Locate the cell with the specified text and output its [x, y] center coordinate. 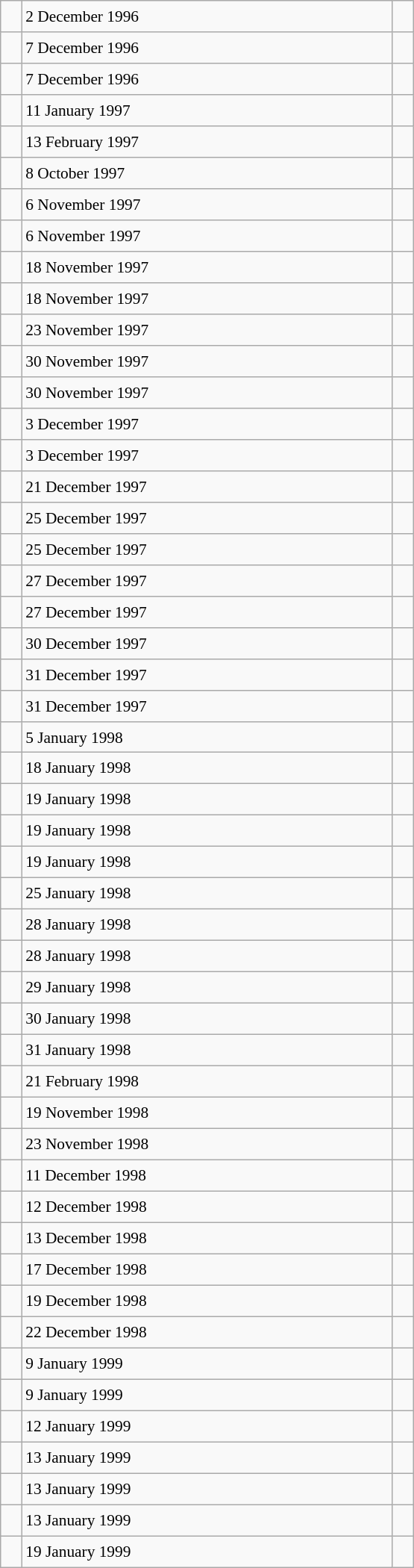
19 December 1998 [207, 1301]
21 December 1997 [207, 486]
23 November 1998 [207, 1144]
13 February 1997 [207, 142]
17 December 1998 [207, 1269]
18 January 1998 [207, 768]
22 December 1998 [207, 1332]
12 December 1998 [207, 1207]
8 October 1997 [207, 173]
25 January 1998 [207, 894]
23 November 1997 [207, 330]
11 January 1997 [207, 111]
19 January 1999 [207, 1552]
31 January 1998 [207, 1051]
5 January 1998 [207, 737]
19 November 1998 [207, 1113]
11 December 1998 [207, 1175]
13 December 1998 [207, 1238]
29 January 1998 [207, 988]
30 December 1997 [207, 643]
30 January 1998 [207, 1019]
21 February 1998 [207, 1082]
12 January 1999 [207, 1426]
2 December 1996 [207, 16]
